Scan for the cell matching the given text and deliver its [x, y] coordinate at center. 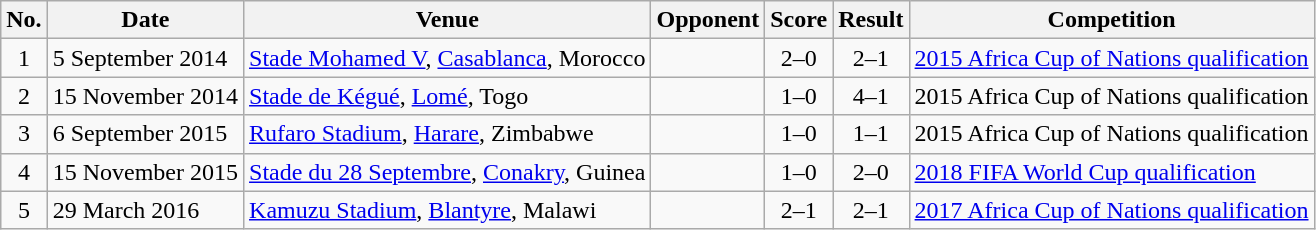
Score [799, 20]
No. [24, 20]
5 [24, 210]
4 [24, 172]
5 September 2014 [145, 58]
6 September 2015 [145, 134]
Rufaro Stadium, Harare, Zimbabwe [448, 134]
Competition [1112, 20]
2017 Africa Cup of Nations qualification [1112, 210]
2018 FIFA World Cup qualification [1112, 172]
1 [24, 58]
15 November 2015 [145, 172]
Kamuzu Stadium, Blantyre, Malawi [448, 210]
2 [24, 96]
Venue [448, 20]
3 [24, 134]
1–1 [871, 134]
Stade du 28 Septembre, Conakry, Guinea [448, 172]
Stade de Kégué, Lomé, Togo [448, 96]
Opponent [708, 20]
Result [871, 20]
15 November 2014 [145, 96]
Date [145, 20]
4–1 [871, 96]
29 March 2016 [145, 210]
Stade Mohamed V, Casablanca, Morocco [448, 58]
